From the cell containing the given text, extract its center point as (x, y) coordinate. 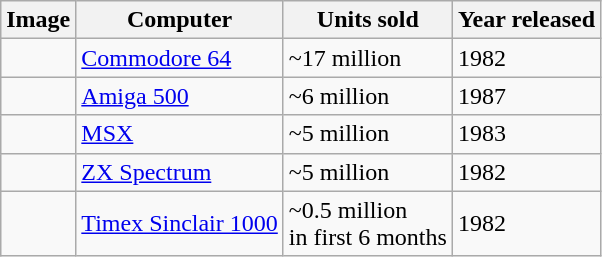
Timex Sinclair 1000 (180, 224)
~17 million (368, 58)
Year released (526, 20)
1987 (526, 96)
Commodore 64 (180, 58)
~0.5 millionin first 6 months (368, 224)
MSX (180, 134)
Amiga 500 (180, 96)
1983 (526, 134)
~6 million (368, 96)
Image (38, 20)
Computer (180, 20)
Units sold (368, 20)
ZX Spectrum (180, 172)
